Provide the (x, y) coordinate of the cell's center where the given text is located.  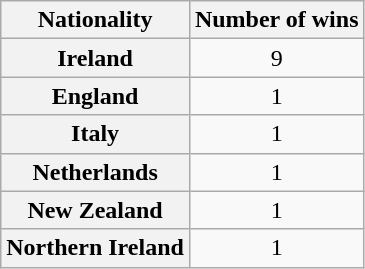
Italy (96, 134)
Netherlands (96, 172)
Northern Ireland (96, 248)
Ireland (96, 58)
New Zealand (96, 210)
England (96, 96)
9 (276, 58)
Nationality (96, 20)
Number of wins (276, 20)
